Capture the cell that displays the provided text and extract its (X, Y) central coordinate. 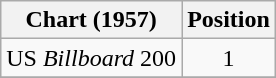
1 (229, 58)
US Billboard 200 (92, 58)
Chart (1957) (92, 20)
Position (229, 20)
